Return [x, y] of the center of cell containing provided text 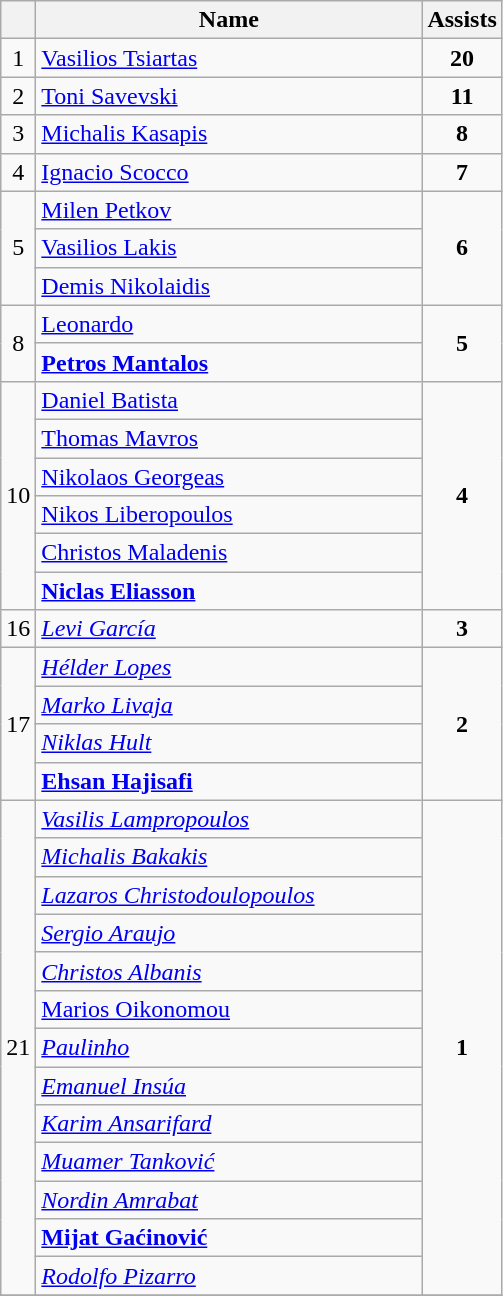
Petros Mantalos [229, 362]
Milen Petkov [229, 210]
Rodolfo Pizarro [229, 1276]
Muamer Tanković [229, 1162]
Lazaros Christodoulopoulos [229, 895]
Thomas Mavros [229, 438]
Paulinho [229, 1047]
Niclas Eliasson [229, 591]
Assists [462, 20]
Mijat Gaćinović [229, 1238]
Vasilios Lakis [229, 248]
Hélder Lopes [229, 667]
17 [18, 724]
Marios Oikonomou [229, 1009]
Emanuel Insúa [229, 1085]
7 [462, 172]
Michalis Kasapis [229, 134]
Demis Nikolaidis [229, 286]
Nordin Amrabat [229, 1200]
11 [462, 96]
Levi García [229, 629]
Daniel Batista [229, 400]
Vasilios Tsiartas [229, 58]
Christos Maladenis [229, 553]
Niklas Hult [229, 743]
Sergio Araujo [229, 933]
Michalis Bakakis [229, 857]
Nikolaos Georgeas [229, 477]
10 [18, 495]
Marko Livaja [229, 705]
Name [229, 20]
Nikos Liberopoulos [229, 515]
20 [462, 58]
21 [18, 1048]
Vasilis Lampropoulos [229, 819]
Ehsan Hajisafi [229, 781]
Leonardo [229, 324]
Toni Savevski [229, 96]
Ignacio Scocco [229, 172]
6 [462, 248]
Karim Ansarifard [229, 1124]
16 [18, 629]
Christos Albanis [229, 971]
